Search for the cell housing the specified text and yield its [X, Y] center coordinate. 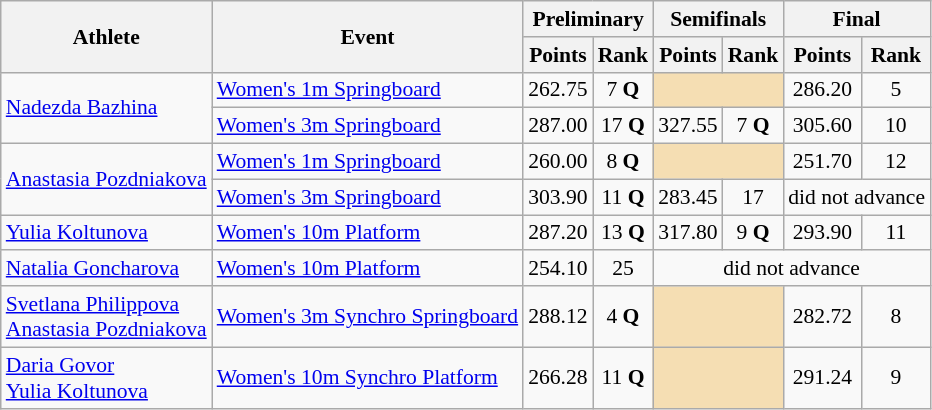
Semifinals [718, 19]
8 Q [624, 162]
13 Q [624, 233]
293.90 [822, 233]
317.80 [688, 233]
Women's 3m Synchro Springboard [368, 316]
Natalia Goncharova [106, 269]
262.75 [558, 90]
327.55 [688, 126]
Daria GovorYulia Koltunova [106, 378]
25 [624, 269]
Athlete [106, 36]
260.00 [558, 162]
17 Q [624, 126]
8 [896, 316]
Nadezda Bazhina [106, 108]
266.28 [558, 378]
Yulia Koltunova [106, 233]
17 [754, 197]
283.45 [688, 197]
4 Q [624, 316]
291.24 [822, 378]
251.70 [822, 162]
9 Q [754, 233]
10 [896, 126]
Anastasia Pozdniakova [106, 180]
Event [368, 36]
282.72 [822, 316]
287.00 [558, 126]
303.90 [558, 197]
288.12 [558, 316]
5 [896, 90]
Svetlana PhilippovaAnastasia Pozdniakova [106, 316]
9 [896, 378]
Final [856, 19]
254.10 [558, 269]
305.60 [822, 126]
12 [896, 162]
287.20 [558, 233]
11 [896, 233]
286.20 [822, 90]
Preliminary [588, 19]
Women's 10m Synchro Platform [368, 378]
